Return (X, Y) of the center of cell containing provided text 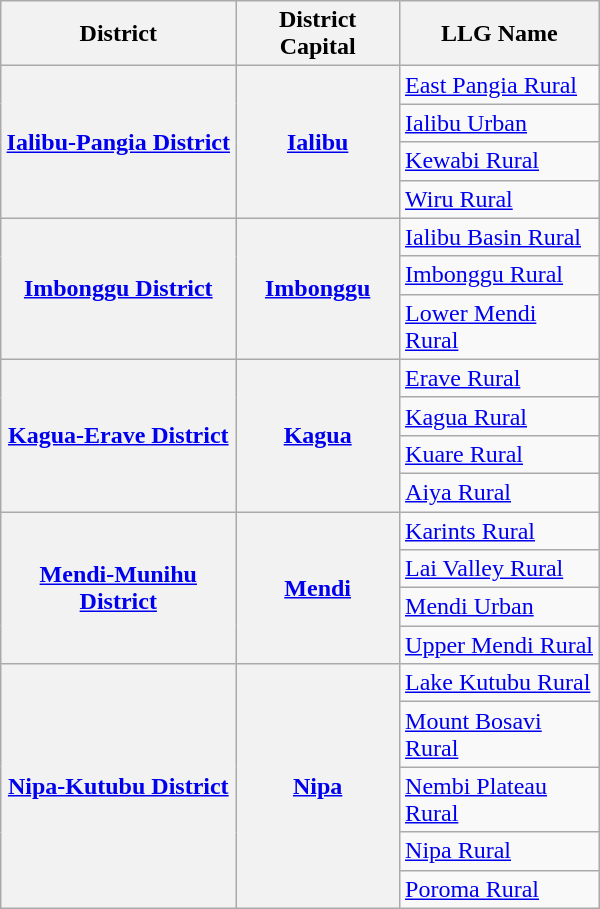
Imbonggu District (118, 288)
Lai Valley Rural (500, 569)
Wiru Rural (500, 199)
East Pangia Rural (500, 85)
Erave Rural (500, 378)
Mendi (318, 588)
Ialibu Urban (500, 123)
Mount Bosavi Rural (500, 734)
Kewabi Rural (500, 161)
Lake Kutubu Rural (500, 683)
Kagua Rural (500, 416)
Ialibu (318, 142)
Nipa (318, 786)
Nipa-Kutubu District (118, 786)
Imbonggu Rural (500, 275)
Karints Rural (500, 531)
Imbonggu (318, 288)
Nembi Plateau Rural (500, 800)
District (118, 34)
LLG Name (500, 34)
Mendi Urban (500, 607)
District Capital (318, 34)
Kagua (318, 435)
Poroma Rural (500, 889)
Ialibu-Pangia District (118, 142)
Mendi-Munihu District (118, 588)
Nipa Rural (500, 851)
Upper Mendi Rural (500, 645)
Ialibu Basin Rural (500, 237)
Kagua-Erave District (118, 435)
Lower Mendi Rural (500, 326)
Kuare Rural (500, 454)
Aiya Rural (500, 492)
